Determine the [x, y] coordinate at the center of the cell enclosing the given text.  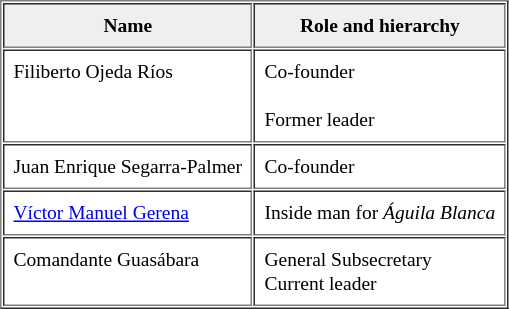
Comandante Guasábara [128, 272]
Inside man for Águila Blanca [380, 212]
Name [128, 26]
Filiberto Ojeda Ríos [128, 96]
General SubsecretaryCurrent leader [380, 272]
Role and hierarchy [380, 26]
Co-founderFormer leader [380, 96]
Víctor Manuel Gerena [128, 212]
Juan Enrique Segarra-Palmer [128, 166]
Co-founder [380, 166]
